Search for the cell housing the specified text and yield its [x, y] center coordinate. 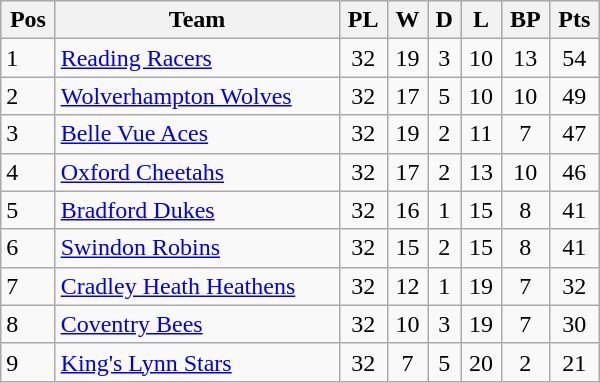
Pts [574, 20]
Coventry Bees [197, 324]
12 [408, 286]
L [482, 20]
16 [408, 210]
Belle Vue Aces [197, 134]
Swindon Robins [197, 248]
46 [574, 172]
11 [482, 134]
4 [28, 172]
47 [574, 134]
Cradley Heath Heathens [197, 286]
9 [28, 362]
PL [363, 20]
6 [28, 248]
BP [525, 20]
W [408, 20]
D [444, 20]
Team [197, 20]
21 [574, 362]
54 [574, 58]
Oxford Cheetahs [197, 172]
Bradford Dukes [197, 210]
49 [574, 96]
King's Lynn Stars [197, 362]
30 [574, 324]
Pos [28, 20]
Wolverhampton Wolves [197, 96]
20 [482, 362]
Reading Racers [197, 58]
